Determine the [x, y] coordinate at the center of the cell enclosing the given text.  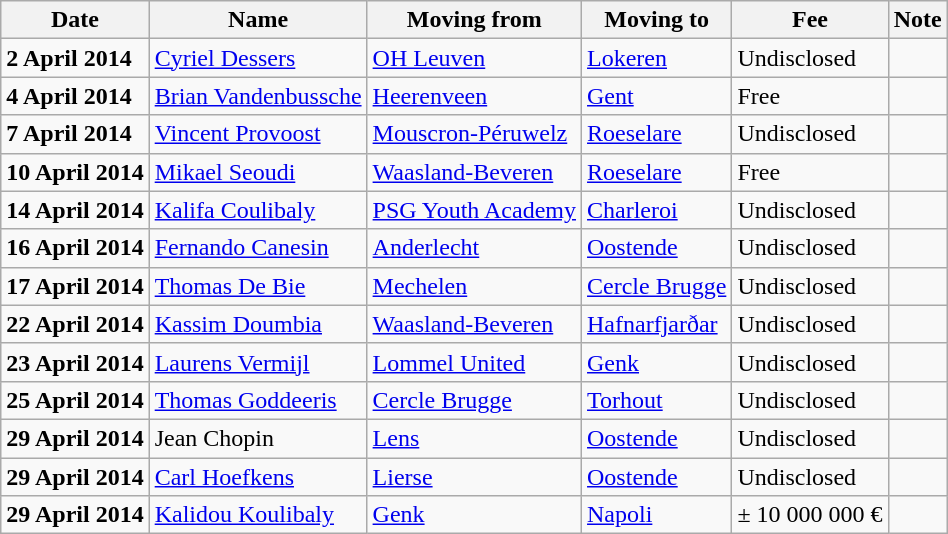
Mouscron-Péruwelz [474, 134]
OH Leuven [474, 58]
Carl Hoefkens [258, 477]
Moving to [657, 20]
Moving from [474, 20]
Lierse [474, 477]
2 April 2014 [75, 58]
Gent [657, 96]
± 10 000 000 € [810, 515]
17 April 2014 [75, 286]
Lommel United [474, 362]
Lokeren [657, 58]
Fee [810, 20]
23 April 2014 [75, 362]
Kalifa Coulibaly [258, 210]
Mikael Seoudi [258, 172]
16 April 2014 [75, 248]
4 April 2014 [75, 96]
Torhout [657, 400]
22 April 2014 [75, 324]
Kalidou Koulibaly [258, 515]
Anderlecht [474, 248]
Hafnarfjarðar [657, 324]
Brian Vandenbussche [258, 96]
Jean Chopin [258, 438]
Date [75, 20]
Thomas Goddeeris [258, 400]
Cyriel Dessers [258, 58]
Vincent Provoost [258, 134]
Charleroi [657, 210]
Name [258, 20]
Heerenveen [474, 96]
Lens [474, 438]
Napoli [657, 515]
Kassim Doumbia [258, 324]
Thomas De Bie [258, 286]
Laurens Vermijl [258, 362]
Mechelen [474, 286]
14 April 2014 [75, 210]
25 April 2014 [75, 400]
7 April 2014 [75, 134]
PSG Youth Academy [474, 210]
10 April 2014 [75, 172]
Fernando Canesin [258, 248]
Note [918, 20]
